Scan for the cell matching the given text and deliver its (x, y) coordinate at center. 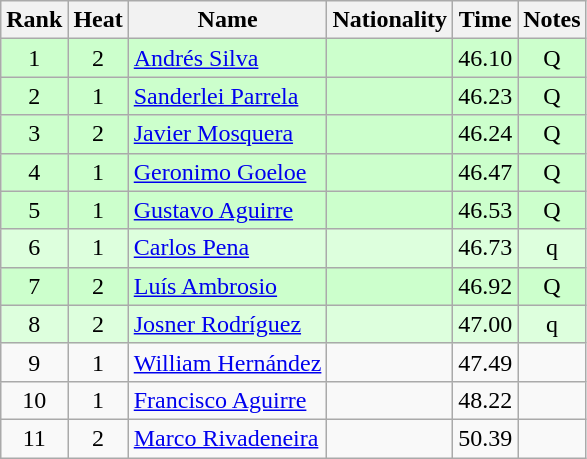
Sanderlei Parrela (228, 96)
Marco Rivadeneira (228, 438)
4 (34, 172)
Gustavo Aguirre (228, 210)
5 (34, 210)
Geronimo Goeloe (228, 172)
Notes (552, 20)
50.39 (486, 438)
Name (228, 20)
Francisco Aguirre (228, 400)
46.10 (486, 58)
Carlos Pena (228, 248)
Luís Ambrosio (228, 286)
Andrés Silva (228, 58)
Heat (98, 20)
Time (486, 20)
Javier Mosquera (228, 134)
Rank (34, 20)
46.92 (486, 286)
11 (34, 438)
10 (34, 400)
8 (34, 324)
46.73 (486, 248)
William Hernández (228, 362)
46.53 (486, 210)
Nationality (390, 20)
7 (34, 286)
46.24 (486, 134)
46.23 (486, 96)
9 (34, 362)
47.00 (486, 324)
46.47 (486, 172)
3 (34, 134)
48.22 (486, 400)
47.49 (486, 362)
6 (34, 248)
Josner Rodríguez (228, 324)
